Extract the [X, Y] coordinate from the center of the cell holding the provided text.  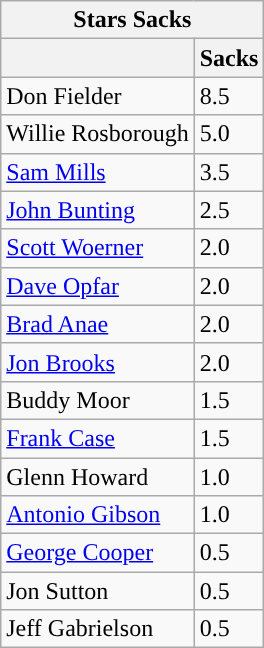
Willie Rosborough [98, 134]
Glenn Howard [98, 477]
5.0 [229, 134]
Buddy Moor [98, 400]
Sam Mills [98, 172]
Stars Sacks [132, 20]
Frank Case [98, 438]
Scott Woerner [98, 248]
Jeff Gabrielson [98, 629]
Antonio Gibson [98, 515]
Brad Anae [98, 324]
John Bunting [98, 210]
Sacks [229, 58]
Jon Brooks [98, 362]
Dave Opfar [98, 286]
8.5 [229, 96]
3.5 [229, 172]
2.5 [229, 210]
Don Fielder [98, 96]
Jon Sutton [98, 591]
George Cooper [98, 553]
